Provide the (X, Y) coordinate of the cell's center where the given text is located.  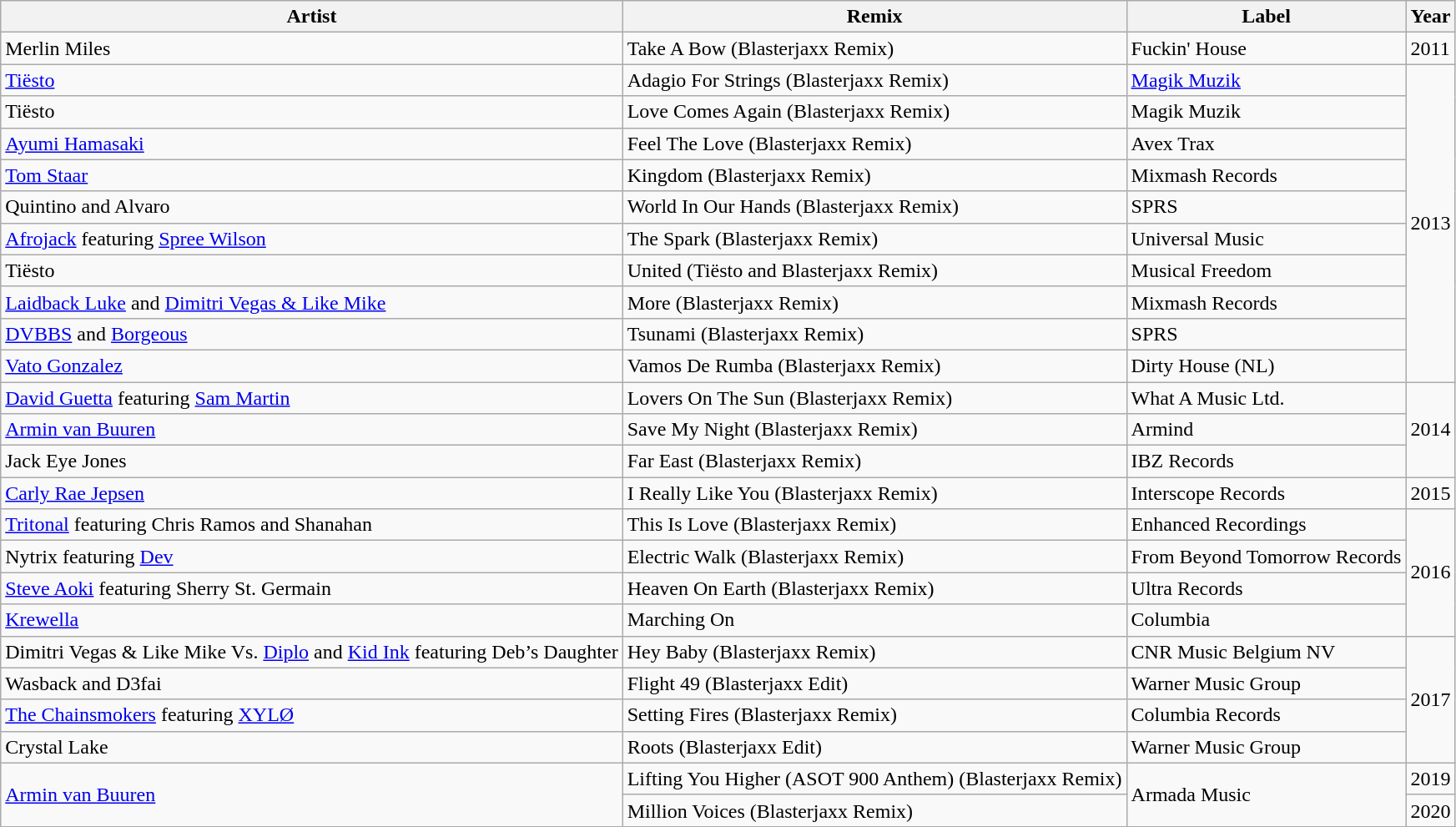
Ultra Records (1267, 588)
Lovers On The Sun (Blasterjaxx Remix) (874, 398)
Artist (312, 17)
Lifting You Higher (ASOT 900 Anthem) (Blasterjaxx Remix) (874, 779)
Laidback Luke and Dimitri Vegas & Like Mike (312, 302)
2011 (1430, 48)
Crystal Lake (312, 747)
2017 (1430, 699)
CNR Music Belgium NV (1267, 652)
Ayumi Hamasaki (312, 144)
2016 (1430, 572)
Love Comes Again (Blasterjaxx Remix) (874, 112)
Krewella (312, 620)
Million Voices (Blasterjaxx Remix) (874, 810)
Year (1430, 17)
Enhanced Recordings (1267, 525)
Remix (874, 17)
Armada Music (1267, 794)
Setting Fires (Blasterjaxx Remix) (874, 715)
United (Tiësto and Blasterjaxx Remix) (874, 270)
The Spark (Blasterjaxx Remix) (874, 239)
Hey Baby (Blasterjaxx Remix) (874, 652)
Dimitri Vegas & Like Mike Vs. Diplo and Kid Ink featuring Deb’s Daughter (312, 652)
Adagio For Strings (Blasterjaxx Remix) (874, 80)
The Chainsmokers featuring XYLØ (312, 715)
Tom Staar (312, 175)
2014 (1430, 430)
Fuckin' House (1267, 48)
David Guetta featuring Sam Martin (312, 398)
2013 (1430, 224)
Far East (Blasterjaxx Remix) (874, 461)
Flight 49 (Blasterjaxx Edit) (874, 683)
This Is Love (Blasterjaxx Remix) (874, 525)
Vamos De Rumba (Blasterjaxx Remix) (874, 366)
Armind (1267, 430)
Take A Bow (Blasterjaxx Remix) (874, 48)
Tritonal featuring Chris Ramos and Shanahan (312, 525)
More (Blasterjaxx Remix) (874, 302)
Tsunami (Blasterjaxx Remix) (874, 334)
IBZ Records (1267, 461)
2019 (1430, 779)
DVBBS and Borgeous (312, 334)
Carly Rae Jepsen (312, 493)
Save My Night (Blasterjaxx Remix) (874, 430)
Label (1267, 17)
Musical Freedom (1267, 270)
Dirty House (NL) (1267, 366)
Heaven On Earth (Blasterjaxx Remix) (874, 588)
From Beyond Tomorrow Records (1267, 557)
Columbia Records (1267, 715)
Feel The Love (Blasterjaxx Remix) (874, 144)
I Really Like You (Blasterjaxx Remix) (874, 493)
Merlin Miles (312, 48)
World In Our Hands (Blasterjaxx Remix) (874, 207)
Nytrix featuring Dev (312, 557)
Electric Walk (Blasterjaxx Remix) (874, 557)
Jack Eye Jones (312, 461)
Marching On (874, 620)
Roots (Blasterjaxx Edit) (874, 747)
Universal Music (1267, 239)
Vato Gonzalez (312, 366)
Steve Aoki featuring Sherry St. Germain (312, 588)
Afrojack featuring Spree Wilson (312, 239)
Interscope Records (1267, 493)
Wasback and D3fai (312, 683)
2020 (1430, 810)
Quintino and Alvaro (312, 207)
What A Music Ltd. (1267, 398)
2015 (1430, 493)
Avex Trax (1267, 144)
Columbia (1267, 620)
Kingdom (Blasterjaxx Remix) (874, 175)
